Return [X, Y] of the center of cell containing provided text 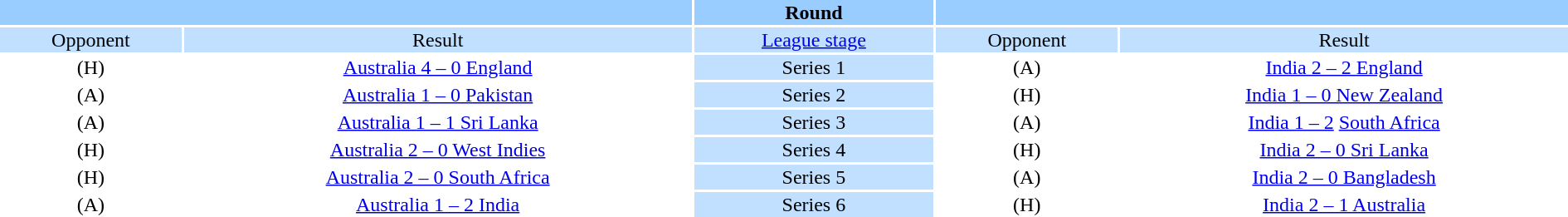
India 1 – 2 South Africa [1344, 122]
India 2 – 2 England [1344, 67]
India 2 – 1 Australia [1344, 205]
India 1 – 0 New Zealand [1344, 95]
Australia 4 – 0 England [438, 67]
Australia 1 – 0 Pakistan [438, 95]
Australia 2 – 0 West Indies [438, 150]
League stage [813, 40]
Series 4 [813, 150]
Australia 1 – 1 Sri Lanka [438, 122]
Series 3 [813, 122]
India 2 – 0 Sri Lanka [1344, 150]
Australia 1 – 2 India [438, 205]
Series 2 [813, 95]
Series 1 [813, 67]
Round [813, 12]
Series 6 [813, 205]
Series 5 [813, 177]
Australia 2 – 0 South Africa [438, 177]
India 2 – 0 Bangladesh [1344, 177]
